Pinpoint the cell where the given text exists, returning its (X, Y) midpoint coordinate. 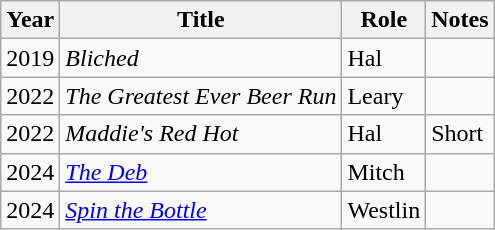
Short (460, 134)
Spin the Bottle (201, 210)
Westlin (384, 210)
The Deb (201, 172)
Maddie's Red Hot (201, 134)
2019 (30, 58)
The Greatest Ever Beer Run (201, 96)
Title (201, 20)
Leary (384, 96)
Year (30, 20)
Mitch (384, 172)
Notes (460, 20)
Bliched (201, 58)
Role (384, 20)
